Find where the given text appears and provide that cell's center as [X, Y] coordinate. 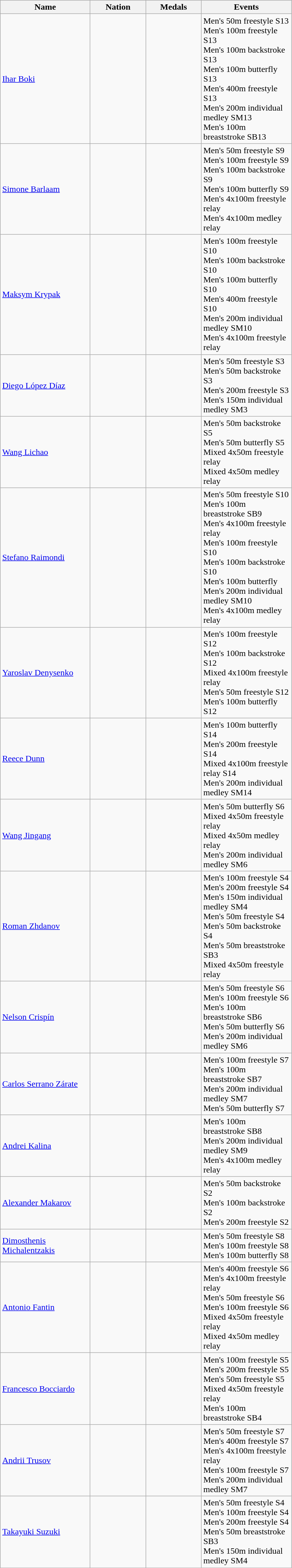
Men's 50m butterfly S6Mixed 4x50m freestyle relayMixed 4x50m medley relayMen's 200m individual medley SM6 [246, 835]
Events [246, 7]
Name [45, 7]
Men's 100m butterfly S14Men's 200m freestyle S14Mixed 4x100m freestyle relay S14Men's 200m individual medley SM14 [246, 759]
Roman Zhdanov [45, 926]
Yaroslav Denysenko [45, 673]
Men's 50m freestyle S9Men's 100m freestyle S9Men's 100m backstroke S9Men's 100m butterfly S9Men's 4x100m freestyle relayMen's 4x100m medley relay [246, 189]
Men's 50m freestyle S3Men's 50m backstroke S3Men's 200m freestyle S3Men's 150m individual medley SM3 [246, 385]
Dimosthenis Michalentzakis [45, 1246]
Maksym Krypak [45, 294]
Men's 50m backstroke S2Men's 100m backstroke S2Men's 200m freestyle S2 [246, 1203]
Men's 100m freestyle S5Men's 200m freestyle S5Men's 50m freestyle S5Mixed 4x50m freestyle relayMen's 100m breaststroke SB4 [246, 1389]
Andrii Trusov [45, 1460]
Men's 50m freestyle S6Men's 100m freestyle S6Men's 100m breaststroke SB6Men's 50m butterfly S6Men's 200m individual medley SM6 [246, 1017]
Diego López Díaz [45, 385]
Alexander Makarov [45, 1203]
Wang Lichao [45, 452]
Men's 400m freestyle S6Men's 4x100m freestyle relayMen's 50m freestyle S6Men's 100m freestyle S6Mixed 4x50m freestyle relayMixed 4x50m medley relay [246, 1307]
Men's 50m backstroke S5Men's 50m butterfly S5Mixed 4x50m freestyle relayMixed 4x50m medley relay [246, 452]
Men's 50m freestyle S7Men's 400m freestyle S7Men's 4x100m freestyle relayMen's 100m freestyle S7Men's 200m individual medley SM7 [246, 1460]
Wang Jingang [45, 835]
Nelson Crispín [45, 1017]
Men's 100m freestyle S7Men's 100m breaststroke SB7Men's 200m individual medley SM7Men's 50m butterfly S7 [246, 1084]
Takayuki Suzuki [45, 1532]
Men's 100m breaststroke SB8Men's 200m individual medley SM9Men's 4x100m medley relay [246, 1146]
Medals [173, 7]
Men's 50m freestyle S8Men's 100m freestyle S8Men's 100m butterfly S8 [246, 1246]
Nation [118, 7]
Reece Dunn [45, 759]
Francesco Bocciardo [45, 1389]
Men's 50m freestyle S4Men's 100m freestyle S4Men's 200m freestyle S4Men's 50m breaststroke SB3Men's 150m individual medley SM4 [246, 1532]
Men's 100m freestyle S12Men's 100m backstroke S12Mixed 4x100m freestyle relayMen's 50m freestyle S12Men's 100m butterfly S12 [246, 673]
Antonio Fantin [45, 1307]
Carlos Serrano Zárate [45, 1084]
Simone Barlaam [45, 189]
Andrei Kalina [45, 1146]
Ihar Boki [45, 79]
Stefano Raimondi [45, 558]
